Pinpoint the cell where the given text exists, returning its (x, y) midpoint coordinate. 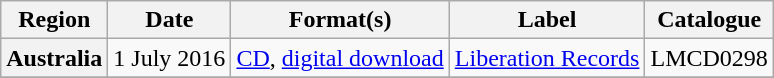
1 July 2016 (170, 58)
Region (54, 20)
Label (547, 20)
Catalogue (709, 20)
Liberation Records (547, 58)
Date (170, 20)
Format(s) (340, 20)
CD, digital download (340, 58)
Australia (54, 58)
LMCD0298 (709, 58)
